Return the [X, Y] coordinate for the center point of the cell that contains the specified text.  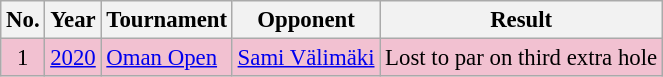
No. [23, 20]
Sami Välimäki [306, 58]
Year [73, 20]
Tournament [166, 20]
2020 [73, 58]
1 [23, 58]
Opponent [306, 20]
Result [522, 20]
Oman Open [166, 58]
Lost to par on third extra hole [522, 58]
